Return [x, y] of the center of cell containing provided text 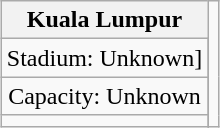
Kuala Lumpur [104, 20]
Stadium: Unknown] [104, 58]
Capacity: Unknown [104, 96]
